Search for the cell housing the specified text and yield its (x, y) center coordinate. 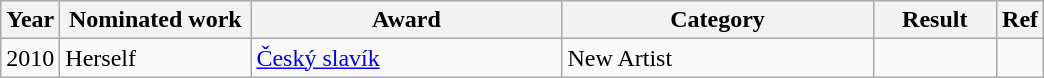
Ref (1020, 20)
Result (935, 20)
Herself (156, 58)
Award (406, 20)
2010 (30, 58)
Český slavík (406, 58)
Category (718, 20)
Year (30, 20)
Nominated work (156, 20)
New Artist (718, 58)
